Output the (X, Y) coordinate of the center of the cell containing the given text.  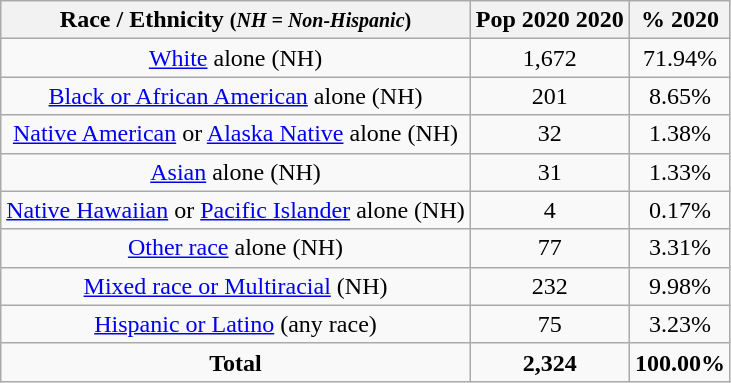
Total (236, 362)
77 (550, 248)
3.31% (680, 248)
Native Hawaiian or Pacific Islander alone (NH) (236, 210)
Native American or Alaska Native alone (NH) (236, 134)
Mixed race or Multiracial (NH) (236, 286)
1.38% (680, 134)
Race / Ethnicity (NH = Non-Hispanic) (236, 20)
1,672 (550, 58)
Hispanic or Latino (any race) (236, 324)
2,324 (550, 362)
Pop 2020 2020 (550, 20)
White alone (NH) (236, 58)
3.23% (680, 324)
232 (550, 286)
31 (550, 172)
1.33% (680, 172)
100.00% (680, 362)
4 (550, 210)
Asian alone (NH) (236, 172)
71.94% (680, 58)
201 (550, 96)
32 (550, 134)
0.17% (680, 210)
Black or African American alone (NH) (236, 96)
75 (550, 324)
9.98% (680, 286)
Other race alone (NH) (236, 248)
% 2020 (680, 20)
8.65% (680, 96)
